Pinpoint the cell where the given text exists, returning its [x, y] midpoint coordinate. 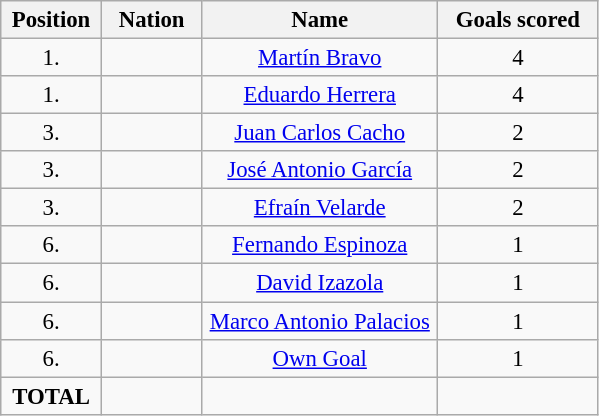
TOTAL [52, 396]
Efraín Velarde [320, 208]
Position [52, 20]
Eduardo Herrera [320, 95]
Juan Carlos Cacho [320, 133]
David Izazola [320, 283]
Martín Bravo [320, 58]
Marco Antonio Palacios [320, 321]
Goals scored [518, 20]
Nation [152, 20]
José Antonio García [320, 170]
Fernando Espinoza [320, 245]
Own Goal [320, 358]
Name [320, 20]
